Pinpoint the cell where the given text exists, returning its [x, y] midpoint coordinate. 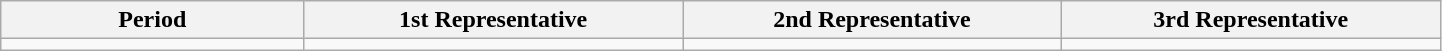
Period [152, 20]
2nd Representative [872, 20]
3rd Representative [1250, 20]
1st Representative [494, 20]
